Extract the [x, y] coordinate from the center of the cell holding the provided text.  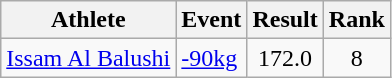
8 [356, 58]
172.0 [285, 58]
Athlete [88, 20]
-90kg [212, 58]
Result [285, 20]
Rank [356, 20]
Issam Al Balushi [88, 58]
Event [212, 20]
